Extract the (x, y) coordinate from the center of the cell holding the provided text.  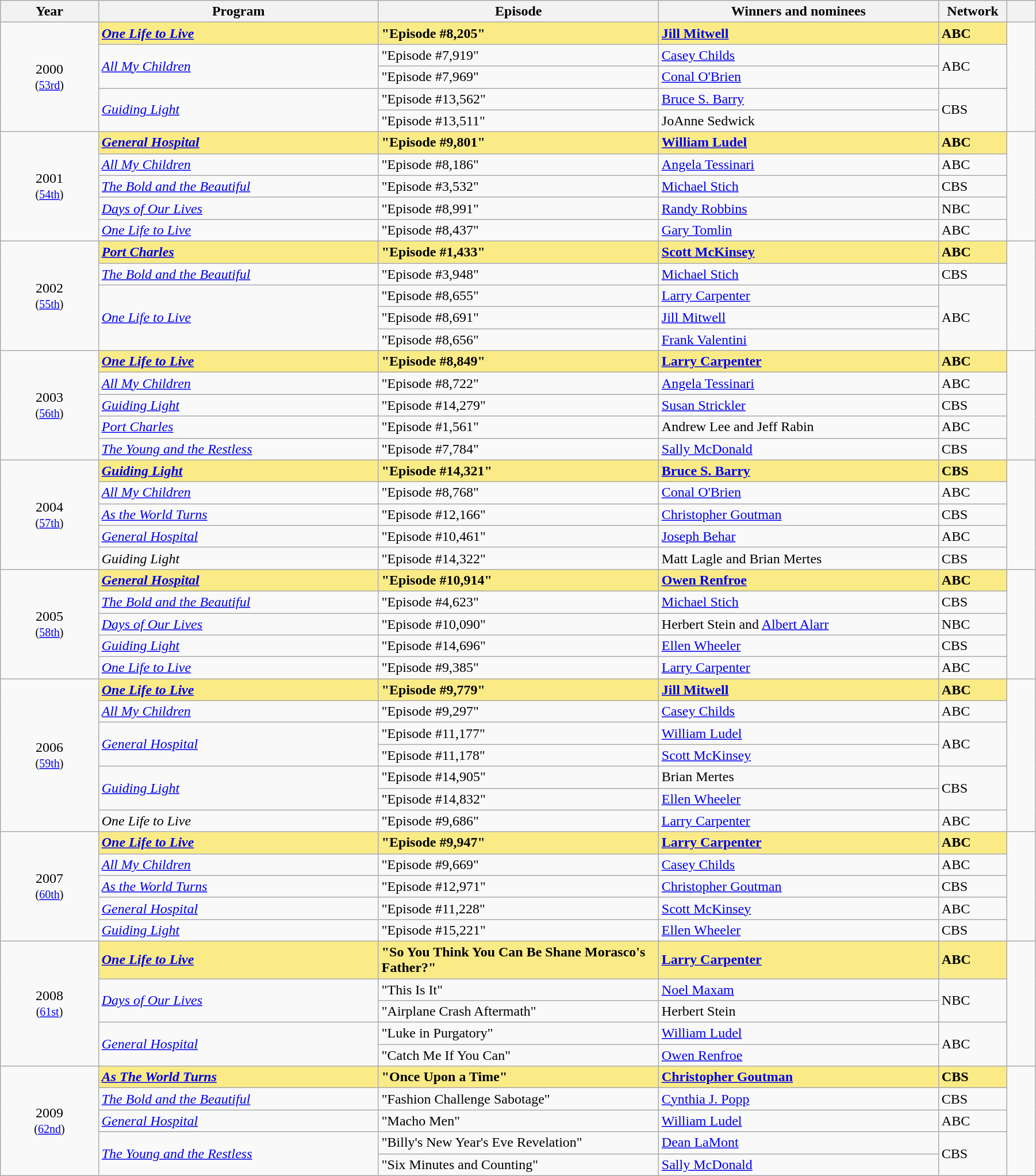
"Episode #9,947" (519, 843)
"Episode #11,177" (519, 733)
"Episode #11,228" (519, 908)
"Episode #7,969" (519, 77)
"Episode #8,722" (519, 383)
Herbert Stein and Albert Alarr (798, 624)
"Episode #14,696" (519, 646)
2003(56th) (49, 405)
"Episode #10,090" (519, 624)
"Six Minutes and Counting" (519, 1165)
"Episode #8,655" (519, 296)
"Fashion Challenge Sabotage" (519, 1099)
"Episode #9,686" (519, 821)
"Episode #8,437" (519, 230)
"Airplane Crash Aftermath" (519, 1012)
"Episode #4,623" (519, 602)
Year (49, 11)
2004(57th) (49, 514)
2008(61st) (49, 1004)
Episode (519, 11)
"Episode #12,166" (519, 514)
"Episode #12,971" (519, 886)
"Billy's New Year's Eve Revelation" (519, 1143)
"Episode #14,905" (519, 777)
"Episode #8,205" (519, 33)
As The World Turns (238, 1077)
Susan Strickler (798, 405)
Andrew Lee and Jeff Rabin (798, 427)
"Episode #3,532" (519, 186)
"Once Upon a Time" (519, 1077)
"Episode #11,178" (519, 755)
"So You Think You Can Be Shane Morasco's Father?" (519, 960)
Program (238, 11)
Randy Robbins (798, 208)
"Episode #13,562" (519, 99)
"Episode #8,768" (519, 493)
2009(62nd) (49, 1121)
"Episode #7,919" (519, 55)
"Episode #9,801" (519, 143)
Frank Valentini (798, 340)
2002(55th) (49, 295)
"Episode #8,656" (519, 340)
"Episode #9,779" (519, 690)
2007(60th) (49, 886)
Winners and nominees (798, 11)
Gary Tomlin (798, 230)
Brian Mertes (798, 777)
"Episode #1,561" (519, 427)
2000(53rd) (49, 77)
"Macho Men" (519, 1121)
"Episode #9,669" (519, 864)
"This Is It" (519, 989)
"Catch Me If You Can" (519, 1055)
Herbert Stein (798, 1012)
"Episode #13,511" (519, 121)
"Episode #8,691" (519, 318)
2005(58th) (49, 624)
"Episode #14,279" (519, 405)
"Episode #14,832" (519, 799)
Dean LaMont (798, 1143)
Cynthia J. Popp (798, 1099)
Network (973, 11)
"Luke in Purgatory" (519, 1033)
Joseph Behar (798, 536)
"Episode #15,221" (519, 930)
"Episode #14,321" (519, 471)
"Episode #8,849" (519, 362)
"Episode #14,322" (519, 558)
"Episode #8,186" (519, 164)
"Episode #7,784" (519, 449)
JoAnne Sedwick (798, 121)
Matt Lagle and Brian Mertes (798, 558)
"Episode #8,991" (519, 208)
2006(59th) (49, 755)
"Episode #9,297" (519, 712)
"Episode #3,948" (519, 274)
2001(54th) (49, 186)
"Episode #9,385" (519, 668)
Noel Maxam (798, 989)
"Episode #10,461" (519, 536)
"Episode #10,914" (519, 580)
"Episode #1,433" (519, 252)
